Extract the [x, y] coordinate from the center of the cell holding the provided text.  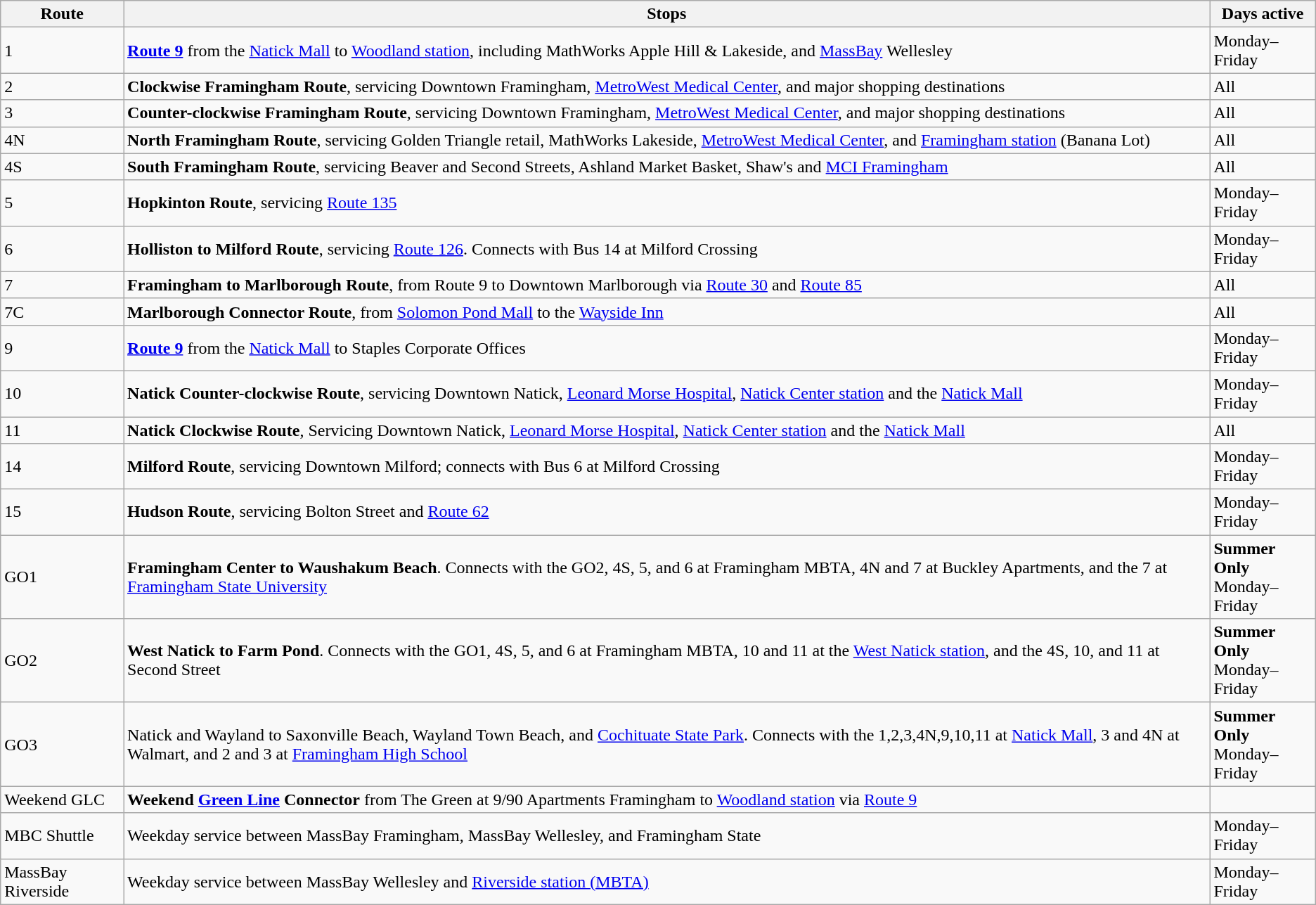
GO2 [62, 661]
9 [62, 347]
11 [62, 430]
MBC Shuttle [62, 835]
10 [62, 394]
Framingham to Marlborough Route, from Route 9 to Downtown Marlborough via Route 30 and Route 85 [666, 285]
14 [62, 467]
Route 9 from the Natick Mall to Staples Corporate Offices [666, 347]
3 [62, 113]
Stops [666, 14]
Natick Clockwise Route, Servicing Downtown Natick, Leonard Morse Hospital, Natick Center station and the Natick Mall [666, 430]
Weekday service between MassBay Wellesley and Riverside station (MBTA) [666, 882]
4N [62, 140]
South Framingham Route, servicing Beaver and Second Streets, Ashland Market Basket, Shaw's and MCI Framingham [666, 167]
2 [62, 86]
Weekend Green Line Connector from The Green at 9/90 Apartments Framingham to Woodland station via Route 9 [666, 800]
1 [62, 51]
Hudson Route, servicing Bolton Street and Route 62 [666, 512]
Weekday service between MassBay Framingham, MassBay Wellesley, and Framingham State [666, 835]
Route [62, 14]
Marlborough Connector Route, from Solomon Pond Mall to the Wayside Inn [666, 312]
Natick Counter-clockwise Route, servicing Downtown Natick, Leonard Morse Hospital, Natick Center station and the Natick Mall [666, 394]
MassBay Riverside [62, 882]
4S [62, 167]
5 [62, 203]
Holliston to Milford Route, servicing Route 126. Connects with Bus 14 at Milford Crossing [666, 249]
6 [62, 249]
North Framingham Route, servicing Golden Triangle retail, MathWorks Lakeside, MetroWest Medical Center, and Framingham station (Banana Lot) [666, 140]
GO3 [62, 744]
Days active [1263, 14]
7 [62, 285]
Counter-clockwise Framingham Route, servicing Downtown Framingham, MetroWest Medical Center, and major shopping destinations [666, 113]
Route 9 from the Natick Mall to Woodland station, including MathWorks Apple Hill & Lakeside, and MassBay Wellesley [666, 51]
Clockwise Framingham Route, servicing Downtown Framingham, MetroWest Medical Center, and major shopping destinations [666, 86]
Weekend GLC [62, 800]
Hopkinton Route, servicing Route 135 [666, 203]
GO1 [62, 577]
15 [62, 512]
Milford Route, servicing Downtown Milford; connects with Bus 6 at Milford Crossing [666, 467]
7C [62, 312]
